Identify which cell holds the provided text, then report its (X, Y) central coordinate. 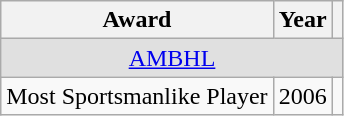
AMBHL (172, 58)
2006 (302, 96)
Most Sportsmanlike Player (137, 96)
Year (302, 20)
Award (137, 20)
